Determine the (x, y) coordinate at the center of the cell enclosing the given text.  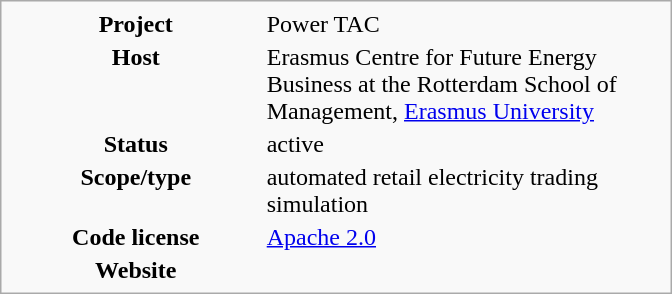
active (464, 144)
Scope/type (136, 190)
Code license (136, 237)
Website (136, 270)
Power TAC (464, 24)
Erasmus Centre for Future Energy Business at the Rotterdam School of Management, Erasmus University (464, 84)
Project (136, 24)
automated retail electricity trading simulation (464, 190)
Status (136, 144)
Apache 2.0 (464, 237)
Host (136, 84)
